Determine the [x, y] coordinate at the center of the cell enclosing the given text.  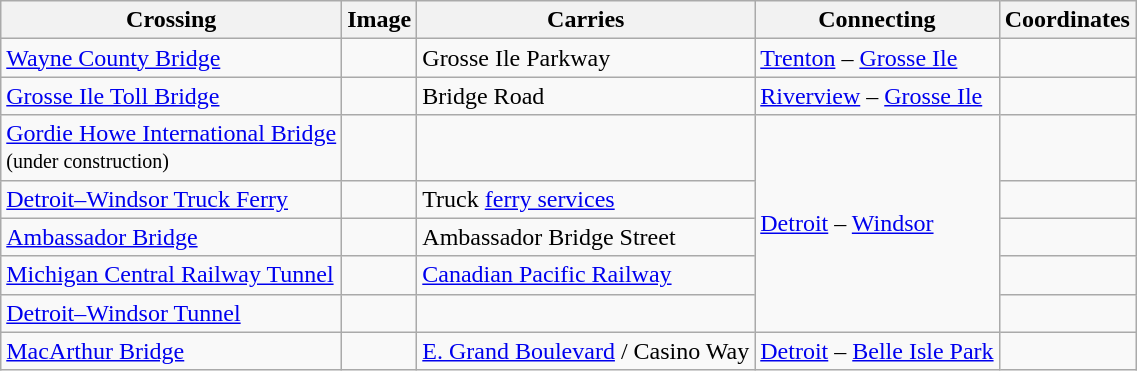
Riverview – Grosse Ile [877, 96]
Grosse Ile Parkway [586, 58]
Michigan Central Railway Tunnel [172, 275]
Truck ferry services [586, 199]
Detroit – Belle Isle Park [877, 351]
Carries [586, 20]
Connecting [877, 20]
Wayne County Bridge [172, 58]
Bridge Road [586, 96]
Canadian Pacific Railway [586, 275]
E. Grand Boulevard / Casino Way [586, 351]
Gordie Howe International Bridge(under construction) [172, 148]
Ambassador Bridge [172, 237]
Detroit–Windsor Truck Ferry [172, 199]
Detroit–Windsor Tunnel [172, 313]
Coordinates [1067, 20]
Detroit – Windsor [877, 224]
Grosse Ile Toll Bridge [172, 96]
Image [380, 20]
Crossing [172, 20]
MacArthur Bridge [172, 351]
Trenton – Grosse Ile [877, 58]
Ambassador Bridge Street [586, 237]
